Pinpoint the cell where the given text exists, returning its [x, y] midpoint coordinate. 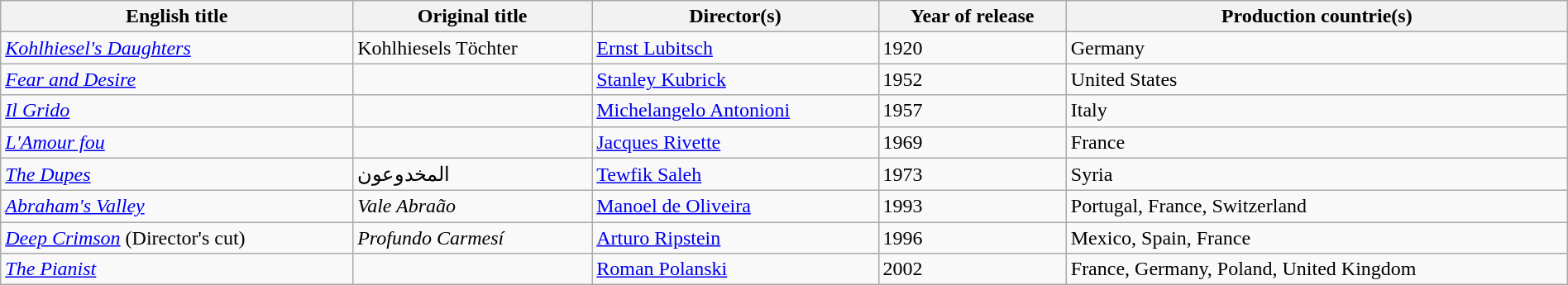
France [1317, 142]
1973 [973, 174]
المخدوعون [473, 174]
L'Amour fou [177, 142]
Deep Crimson (Director's cut) [177, 238]
1993 [973, 207]
Portugal, France, Switzerland [1317, 207]
Year of release [973, 17]
Michelangelo Antonioni [735, 111]
The Pianist [177, 269]
Manoel de Oliveira [735, 207]
1996 [973, 238]
Production countrie(s) [1317, 17]
Kohlhiesels Töchter [473, 48]
Roman Polanski [735, 269]
Mexico, Spain, France [1317, 238]
1969 [973, 142]
Arturo Ripstein [735, 238]
2002 [973, 269]
1952 [973, 79]
Tewfik Saleh [735, 174]
Il Grido [177, 111]
Abraham's Valley [177, 207]
Kohlhiesel's Daughters [177, 48]
Original title [473, 17]
1957 [973, 111]
United States [1317, 79]
The Dupes [177, 174]
Italy [1317, 111]
1920 [973, 48]
Director(s) [735, 17]
Stanley Kubrick [735, 79]
Syria [1317, 174]
Jacques Rivette [735, 142]
Vale Abraão [473, 207]
Ernst Lubitsch [735, 48]
France, Germany, Poland, United Kingdom [1317, 269]
Profundo Carmesí [473, 238]
English title [177, 17]
Fear and Desire [177, 79]
Germany [1317, 48]
